From the cell containing the given text, extract its center point as (X, Y) coordinate. 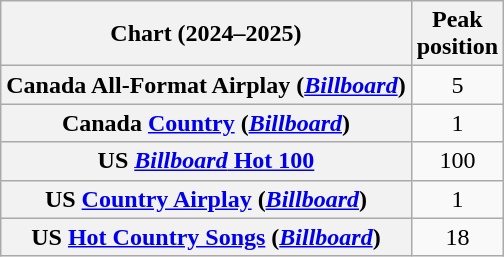
Peakposition (457, 34)
Chart (2024–2025) (206, 34)
100 (457, 161)
US Country Airplay (Billboard) (206, 199)
Canada Country (Billboard) (206, 123)
Canada All-Format Airplay (Billboard) (206, 85)
US Billboard Hot 100 (206, 161)
US Hot Country Songs (Billboard) (206, 237)
5 (457, 85)
18 (457, 237)
